Capture the cell that displays the provided text and extract its (X, Y) central coordinate. 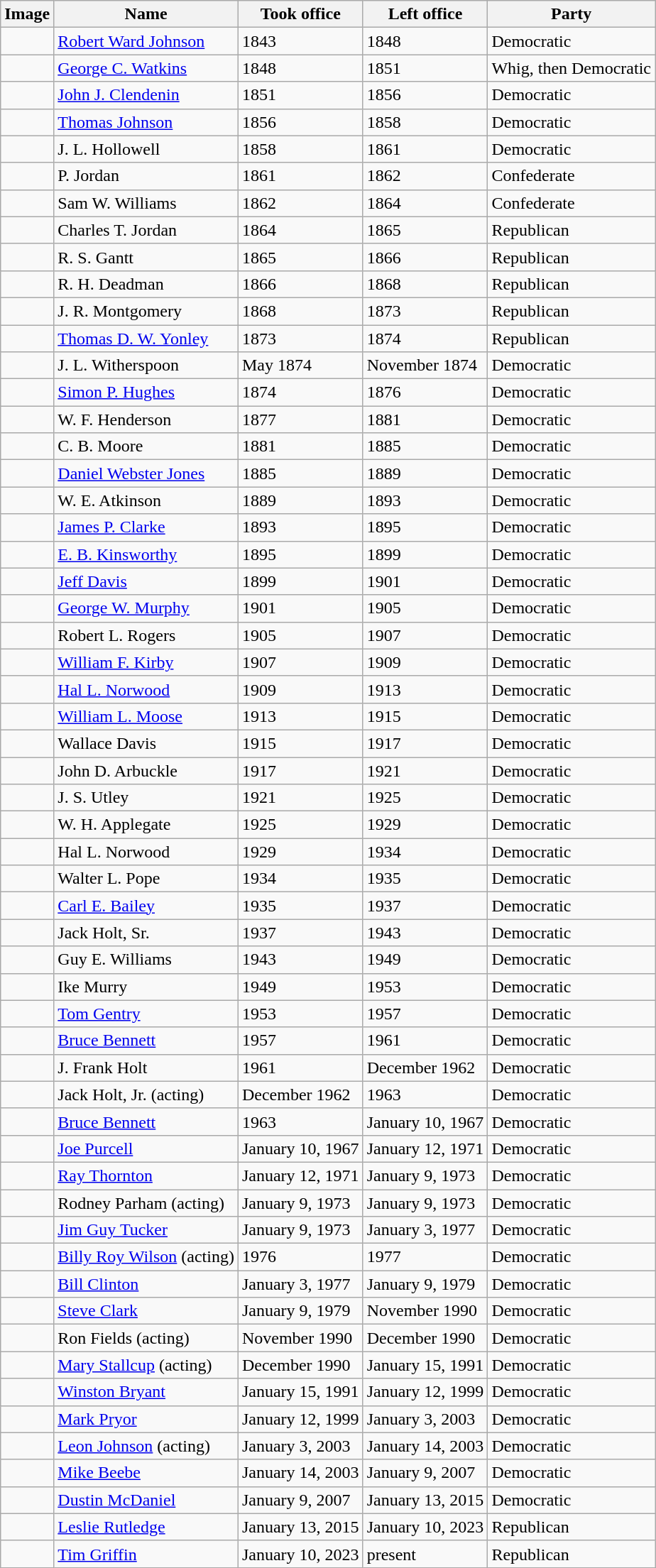
Wallace Davis (146, 743)
William L. Moose (146, 716)
Robert L. Rogers (146, 635)
Bill Clinton (146, 1284)
Left office (425, 14)
Jack Holt, Sr. (146, 933)
Winston Bryant (146, 1392)
P. Jordan (146, 176)
Took office (300, 14)
1976 (300, 1257)
J. S. Utley (146, 798)
Image (27, 14)
Joe Purcell (146, 1148)
1877 (300, 420)
W. H. Applegate (146, 825)
E. B. Kinsworthy (146, 554)
Leslie Rutledge (146, 1527)
Carl E. Bailey (146, 906)
Mark Pryor (146, 1419)
Jim Guy Tucker (146, 1230)
Tom Gentry (146, 1014)
William F. Kirby (146, 662)
Steve Clark (146, 1311)
Party (572, 14)
C. B. Moore (146, 446)
Rodney Parham (acting) (146, 1203)
Thomas Johnson (146, 122)
George W. Murphy (146, 608)
R. H. Deadman (146, 284)
George C. Watkins (146, 68)
May 1874 (300, 366)
Simon P. Hughes (146, 393)
J. Frank Holt (146, 1068)
R. S. Gantt (146, 257)
Thomas D. W. Yonley (146, 339)
Dustin McDaniel (146, 1500)
Charles T. Jordan (146, 230)
Ray Thornton (146, 1175)
W. E. Atkinson (146, 500)
Robert Ward Johnson (146, 41)
Jack Holt, Jr. (acting) (146, 1095)
Walter L. Pope (146, 879)
1876 (425, 393)
Sam W. Williams (146, 203)
Billy Roy Wilson (acting) (146, 1257)
John D. Arbuckle (146, 770)
1843 (300, 41)
Ike Murry (146, 987)
present (425, 1554)
Ron Fields (acting) (146, 1338)
November 1874 (425, 366)
Name (146, 14)
John J. Clendenin (146, 95)
Mike Beebe (146, 1473)
James P. Clarke (146, 527)
Guy E. Williams (146, 960)
Daniel Webster Jones (146, 473)
J. R. Montgomery (146, 311)
W. F. Henderson (146, 420)
Tim Griffin (146, 1554)
Whig, then Democratic (572, 68)
Jeff Davis (146, 581)
J. L. Hollowell (146, 149)
Leon Johnson (acting) (146, 1446)
J. L. Witherspoon (146, 366)
Mary Stallcup (acting) (146, 1365)
1977 (425, 1257)
